Identify which cell holds the provided text, then report its [X, Y] central coordinate. 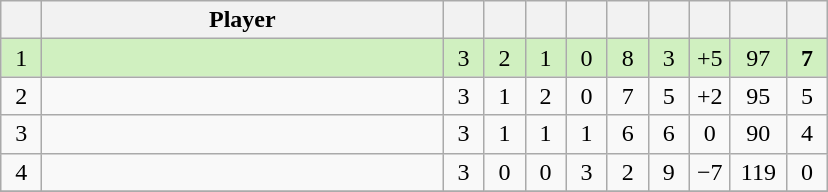
90 [758, 134]
119 [758, 172]
97 [758, 58]
8 [628, 58]
−7 [710, 172]
95 [758, 96]
9 [668, 172]
+5 [710, 58]
+2 [710, 96]
Player [242, 20]
